From the cell containing the given text, extract its center point as (x, y) coordinate. 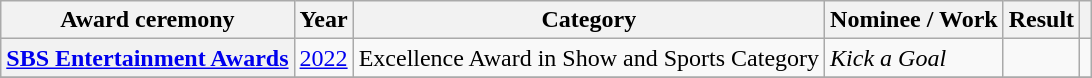
Award ceremony (148, 20)
Result (1041, 20)
SBS Entertainment Awards (148, 58)
Year (324, 20)
Nominee / Work (914, 20)
Kick a Goal (914, 58)
Category (588, 20)
2022 (324, 58)
Excellence Award in Show and Sports Category (588, 58)
